Search for the cell housing the specified text and yield its (x, y) center coordinate. 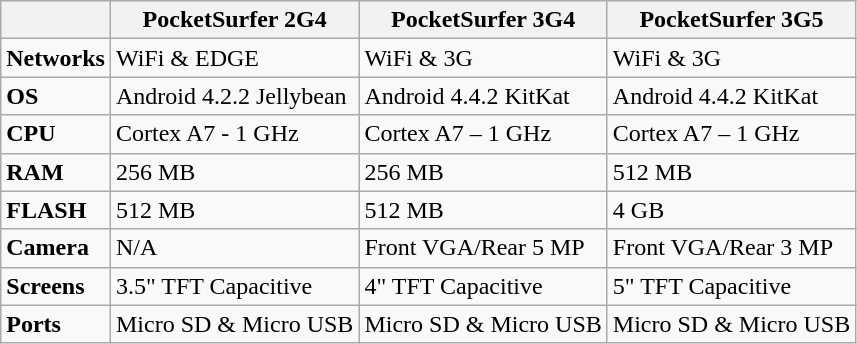
CPU (56, 134)
Front VGA/Rear 3 MP (731, 248)
OS (56, 96)
WiFi & EDGE (234, 58)
Cortex A7 - 1 GHz (234, 134)
3.5" TFT Capacitive (234, 286)
4" TFT Capacitive (483, 286)
Front VGA/Rear 5 MP (483, 248)
5" TFT Capacitive (731, 286)
PocketSurfer 2G4 (234, 20)
Screens (56, 286)
Camera (56, 248)
PocketSurfer 3G4 (483, 20)
Android 4.2.2 Jellybean (234, 96)
N/A (234, 248)
FLASH (56, 210)
Networks (56, 58)
Ports (56, 324)
4 GB (731, 210)
RAM (56, 172)
PocketSurfer 3G5 (731, 20)
